Output the [x, y] coordinate of the center of the cell containing the given text.  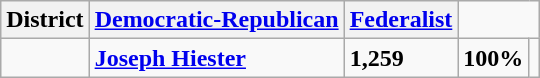
Democratic-Republican [216, 20]
District [45, 20]
Federalist [401, 20]
100% [494, 58]
1,259 [401, 58]
Joseph Hiester [216, 58]
